Output the [x, y] coordinate of the center of the cell containing the given text.  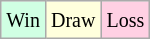
Loss [126, 20]
Draw [72, 20]
Win [24, 20]
